Determine the [X, Y] coordinate at the center of the cell enclosing the given text.  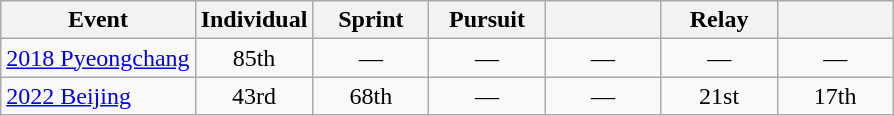
Pursuit [487, 20]
Relay [719, 20]
85th [254, 58]
2022 Beijing [98, 96]
Event [98, 20]
2018 Pyeongchang [98, 58]
Sprint [371, 20]
21st [719, 96]
17th [835, 96]
68th [371, 96]
43rd [254, 96]
Individual [254, 20]
